Output the [X, Y] coordinate of the center of the cell containing the given text.  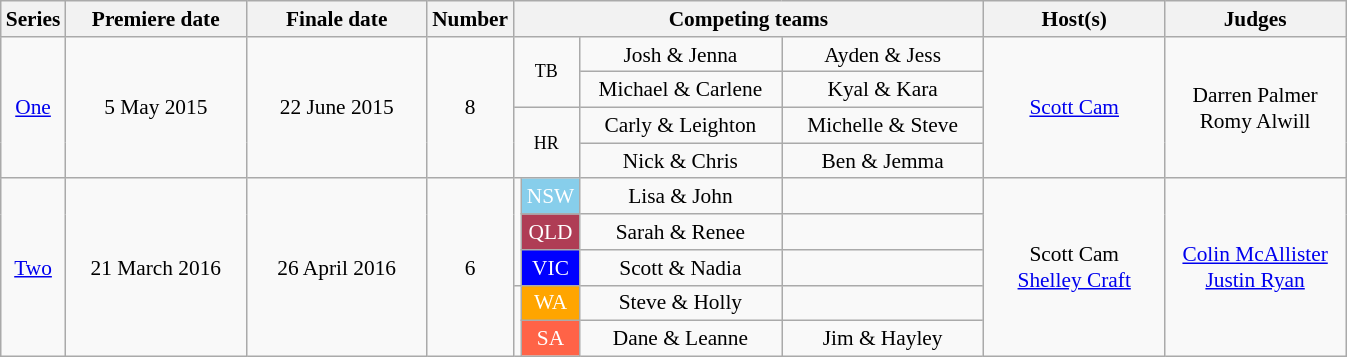
Steve & Holly [680, 303]
Competing teams [748, 19]
Number [470, 19]
Sarah & Renee [680, 232]
Ben & Jemma [883, 161]
Michael & Carlene [680, 90]
WA [550, 303]
SA [550, 339]
Michelle & Steve [883, 126]
Host(s) [1074, 19]
Judges [1256, 19]
Lisa & John [680, 197]
21 March 2016 [156, 268]
NSW [550, 197]
5 May 2015 [156, 108]
Colin McAllisterJustin Ryan [1256, 268]
QLD [550, 232]
TB [546, 72]
Two [34, 268]
Darren PalmerRomy Alwill [1256, 108]
Carly & Leighton [680, 126]
6 [470, 268]
HR [546, 144]
Scott Cam [1074, 108]
Josh & Jenna [680, 55]
8 [470, 108]
VIC [550, 268]
Scott & Nadia [680, 268]
Scott CamShelley Craft [1074, 268]
26 April 2016 [336, 268]
Nick & Chris [680, 161]
Dane & Leanne [680, 339]
Kyal & Kara [883, 90]
Ayden & Jess [883, 55]
One [34, 108]
22 June 2015 [336, 108]
Finale date [336, 19]
Jim & Hayley [883, 339]
Premiere date [156, 19]
Series [34, 19]
